Return [X, Y] of the center of cell containing provided text 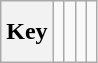
Key [27, 32]
